Scan for the cell matching the given text and deliver its [X, Y] coordinate at center. 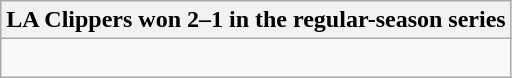
LA Clippers won 2–1 in the regular-season series [256, 20]
